Capture the cell that displays the provided text and extract its [X, Y] central coordinate. 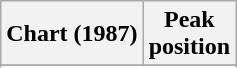
Peakposition [189, 34]
Chart (1987) [72, 34]
